Locate the cell with the specified text and output its [x, y] center coordinate. 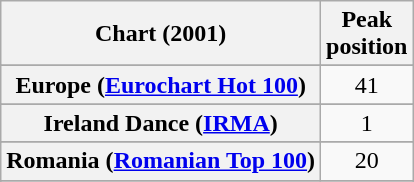
Romania (Romanian Top 100) [161, 161]
20 [367, 161]
Peakposition [367, 34]
41 [367, 85]
Chart (2001) [161, 34]
1 [367, 123]
Europe (Eurochart Hot 100) [161, 85]
Ireland Dance (IRMA) [161, 123]
